Determine the [X, Y] coordinate at the center of the cell enclosing the given text.  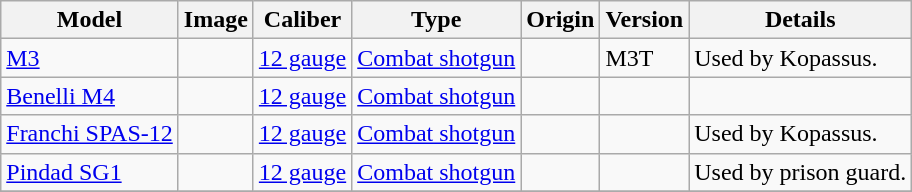
Model [90, 20]
Origin [560, 20]
M3 [90, 58]
Caliber [302, 20]
Details [800, 20]
Version [644, 20]
M3T [644, 58]
Image [216, 20]
Franchi SPAS-12 [90, 134]
Used by prison guard. [800, 172]
Benelli M4 [90, 96]
Pindad SG1 [90, 172]
Type [436, 20]
